From the cell containing the given text, extract its center point as (X, Y) coordinate. 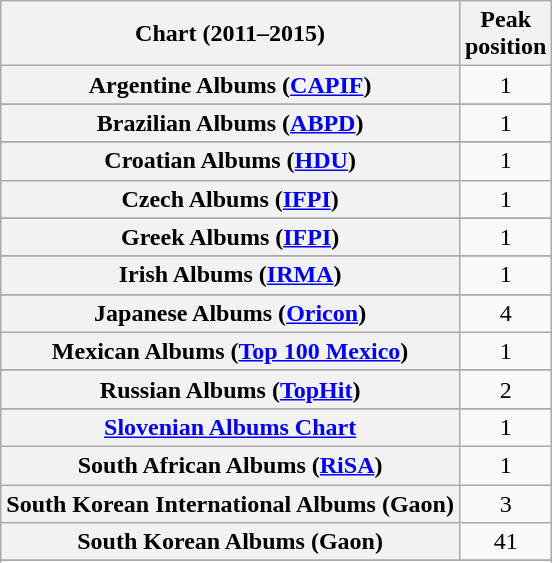
Greek Albums (IFPI) (230, 237)
4 (505, 313)
Brazilian Albums (ABPD) (230, 123)
Slovenian Albums Chart (230, 427)
3 (505, 503)
Peakposition (505, 34)
South African Albums (RiSA) (230, 465)
South Korean Albums (Gaon) (230, 542)
Japanese Albums (Oricon) (230, 313)
Russian Albums (TopHit) (230, 389)
Chart (2011–2015) (230, 34)
South Korean International Albums (Gaon) (230, 503)
Argentine Albums (CAPIF) (230, 85)
Irish Albums (IRMA) (230, 275)
2 (505, 389)
Mexican Albums (Top 100 Mexico) (230, 351)
41 (505, 542)
Croatian Albums (HDU) (230, 161)
Czech Albums (IFPI) (230, 199)
